Return the [x, y] coordinate for the center point of the cell that contains the specified text.  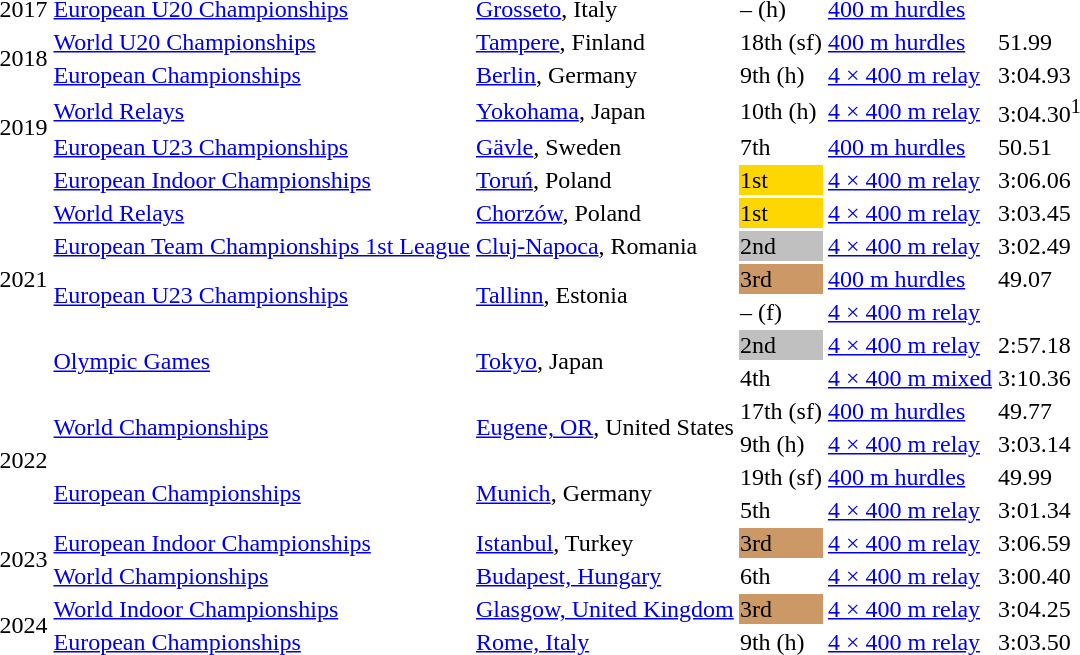
Tampere, Finland [604, 42]
Olympic Games [262, 362]
7th [780, 147]
Glasgow, United Kingdom [604, 609]
6th [780, 576]
Toruń, Poland [604, 180]
18th (sf) [780, 42]
Gävle, Sweden [604, 147]
Eugene, OR, United States [604, 428]
4 × 400 m mixed [910, 378]
Istanbul, Turkey [604, 543]
10th (h) [780, 111]
Cluj-Napoca, Romania [604, 246]
Tokyo, Japan [604, 362]
World U20 Championships [262, 42]
Munich, Germany [604, 494]
5th [780, 510]
– (f) [780, 312]
European Team Championships 1st League [262, 246]
Yokohama, Japan [604, 111]
19th (sf) [780, 477]
Chorzów, Poland [604, 213]
Berlin, Germany [604, 75]
World Indoor Championships [262, 609]
Tallinn, Estonia [604, 296]
Budapest, Hungary [604, 576]
17th (sf) [780, 411]
4th [780, 378]
